Search for the cell housing the specified text and yield its (x, y) center coordinate. 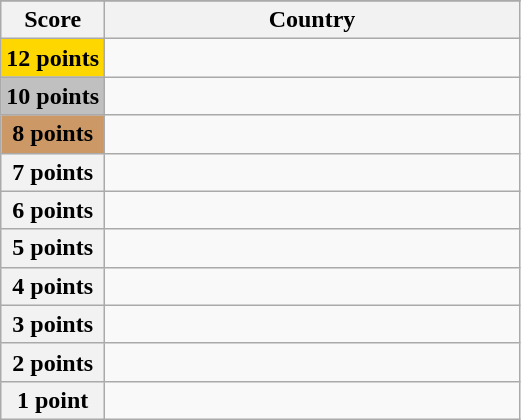
8 points (53, 134)
5 points (53, 248)
Country (312, 20)
7 points (53, 172)
3 points (53, 324)
1 point (53, 400)
12 points (53, 58)
6 points (53, 210)
Score (53, 20)
4 points (53, 286)
2 points (53, 362)
10 points (53, 96)
